Detect which cell encompasses the target text, then output its [x, y] center coordinate. 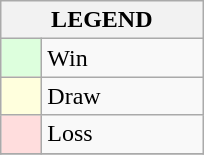
LEGEND [102, 20]
Draw [122, 96]
Loss [122, 134]
Win [122, 58]
